Detect which cell encompasses the target text, then output its (x, y) center coordinate. 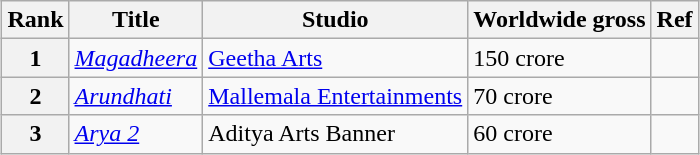
2 (36, 96)
Geetha Arts (336, 58)
1 (36, 58)
Magadheera (136, 58)
Studio (336, 20)
70 crore (560, 96)
60 crore (560, 134)
Aditya Arts Banner (336, 134)
Worldwide gross (560, 20)
Title (136, 20)
Arundhati (136, 96)
Rank (36, 20)
Mallemala Entertainments (336, 96)
Ref (674, 20)
3 (36, 134)
150 crore (560, 58)
Arya 2 (136, 134)
